Scan for the cell matching the given text and deliver its (x, y) coordinate at center. 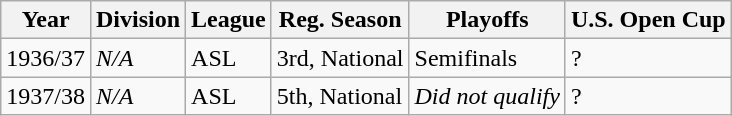
Reg. Season (340, 20)
Division (138, 20)
Playoffs (487, 20)
1936/37 (46, 58)
Did not qualify (487, 96)
League (229, 20)
3rd, National (340, 58)
1937/38 (46, 96)
Year (46, 20)
5th, National (340, 96)
U.S. Open Cup (648, 20)
Semifinals (487, 58)
